From the cell containing the given text, extract its center point as [X, Y] coordinate. 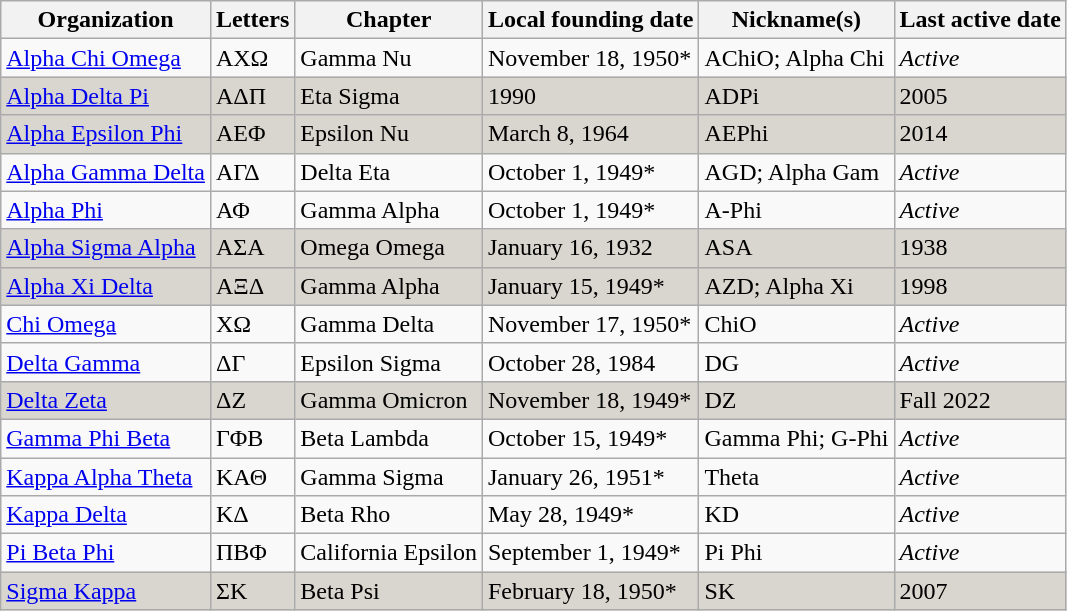
ASA [796, 248]
September 1, 1949* [590, 553]
Alpha Sigma Alpha [106, 248]
AChiO; Alpha Chi [796, 58]
Omega Omega [389, 248]
ΑΕΦ [252, 134]
ADPi [796, 96]
ΔΖ [252, 400]
Alpha Phi [106, 210]
ΑΔΠ [252, 96]
1938 [980, 248]
ΑΦ [252, 210]
Epsilon Nu [389, 134]
Beta Lambda [389, 438]
November 17, 1950* [590, 324]
AZD; Alpha Xi [796, 286]
1990 [590, 96]
ΑΣΑ [252, 248]
Pi Beta Phi [106, 553]
January 26, 1951* [590, 477]
ΚΔ [252, 515]
ΔΓ [252, 362]
Chi Omega [106, 324]
Delta Gamma [106, 362]
February 18, 1950* [590, 591]
Alpha Xi Delta [106, 286]
KD [796, 515]
Alpha Chi Omega [106, 58]
ΓΦΒ [252, 438]
AEPhi [796, 134]
Gamma Delta [389, 324]
Gamma Phi Beta [106, 438]
November 18, 1950* [590, 58]
Local founding date [590, 20]
Organization [106, 20]
Last active date [980, 20]
ΣΚ [252, 591]
Kappa Alpha Theta [106, 477]
2007 [980, 591]
Beta Rho [389, 515]
October 15, 1949* [590, 438]
March 8, 1964 [590, 134]
Sigma Kappa [106, 591]
Alpha Gamma Delta [106, 172]
Gamma Omicron [389, 400]
Eta Sigma [389, 96]
Gamma Sigma [389, 477]
ΑΓΔ [252, 172]
Gamma Nu [389, 58]
Theta [796, 477]
SK [796, 591]
October 28, 1984 [590, 362]
California Epsilon [389, 553]
January 15, 1949* [590, 286]
Delta Zeta [106, 400]
November 18, 1949* [590, 400]
Epsilon Sigma [389, 362]
1998 [980, 286]
ΑΞΔ [252, 286]
ChiO [796, 324]
Fall 2022 [980, 400]
Delta Eta [389, 172]
Letters [252, 20]
ΧΩ [252, 324]
Beta Psi [389, 591]
Gamma Phi; G-Phi [796, 438]
January 16, 1932 [590, 248]
Pi Phi [796, 553]
DG [796, 362]
2005 [980, 96]
May 28, 1949* [590, 515]
Alpha Epsilon Phi [106, 134]
ΑΧΩ [252, 58]
DZ [796, 400]
ΠΒΦ [252, 553]
A-Phi [796, 210]
Chapter [389, 20]
2014 [980, 134]
AGD; Alpha Gam [796, 172]
Nickname(s) [796, 20]
Kappa Delta [106, 515]
Alpha Delta Pi [106, 96]
ΚΑΘ [252, 477]
